Capture the cell that displays the provided text and extract its [X, Y] central coordinate. 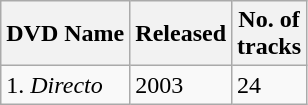
2003 [181, 85]
24 [270, 85]
Released [181, 34]
1. Directo [66, 85]
No. of tracks [270, 34]
DVD Name [66, 34]
